Identify which cell holds the provided text, then report its (x, y) central coordinate. 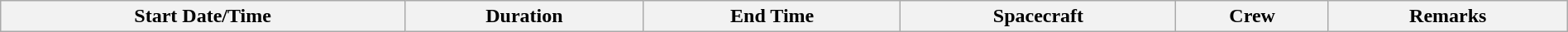
Remarks (1447, 16)
Duration (524, 16)
Spacecraft (1039, 16)
Start Date/Time (203, 16)
Crew (1252, 16)
End Time (772, 16)
